Return (X, Y) of the center of cell containing provided text 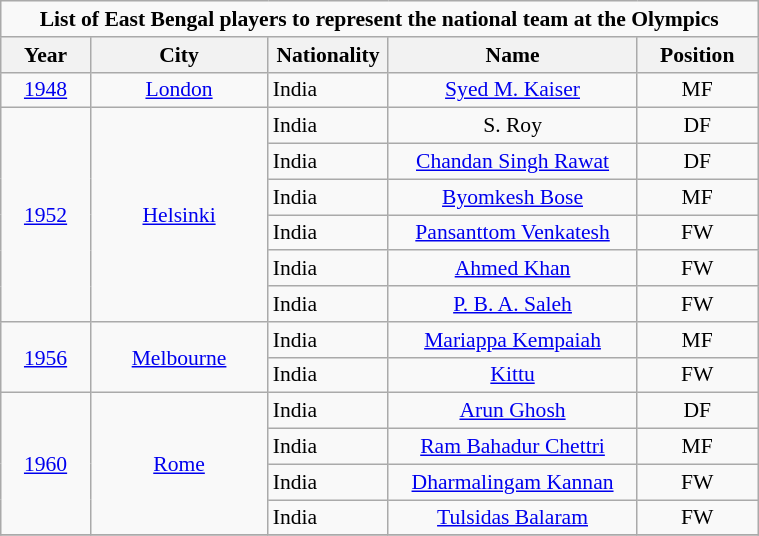
Ram Bahadur Chettri (512, 447)
Tulsidas Balaram (512, 518)
Melbourne (178, 358)
Byomkesh Bose (512, 197)
Dharmalingam Kannan (512, 482)
1960 (46, 464)
1956 (46, 358)
Syed M. Kaiser (512, 90)
List of East Bengal players to represent the national team at the Olympics (380, 19)
Helsinki (178, 215)
Chandan Singh Rawat (512, 162)
P. B. A. Saleh (512, 304)
Pansanttom Venkatesh (512, 233)
Ahmed Khan (512, 269)
London (178, 90)
Rome (178, 464)
Kittu (512, 375)
S. Roy (512, 126)
Nationality (328, 55)
1952 (46, 215)
1948 (46, 90)
City (178, 55)
Name (512, 55)
Arun Ghosh (512, 411)
Year (46, 55)
Position (698, 55)
Mariappa Kempaiah (512, 340)
